From the cell containing the given text, extract its center point as [x, y] coordinate. 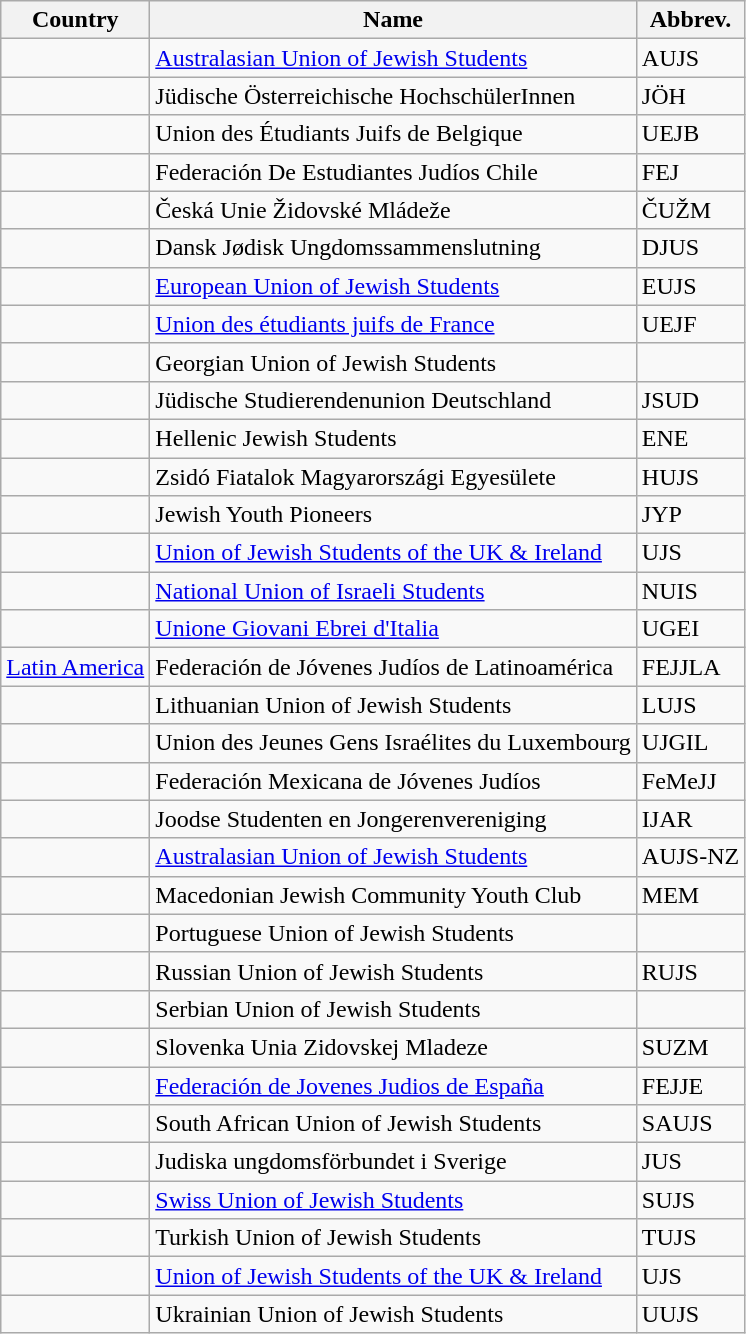
SUJS [690, 1200]
SAUJS [690, 1124]
AUJS [690, 58]
JYP [690, 515]
FEJJLA [690, 667]
Federación de Jóvenes Judíos de Latinoamérica [394, 667]
Joodse Studenten en Jongerenvereniging [394, 819]
Swiss Union of Jewish Students [394, 1200]
Serbian Union of Jewish Students [394, 1009]
RUJS [690, 971]
SUZM [690, 1047]
Jewish Youth Pioneers [394, 515]
Hellenic Jewish Students [394, 438]
Federación Mexicana de Jóvenes Judíos [394, 781]
HUJS [690, 477]
UGEI [690, 629]
FEJ [690, 172]
Dansk Jødisk Ungdomssammenslutning [394, 248]
DJUS [690, 248]
EUJS [690, 286]
Abbrev. [690, 20]
Jüdische Studierendenunion Deutschland [394, 400]
Portuguese Union of Jewish Students [394, 933]
ČUŽM [690, 210]
South African Union of Jewish Students [394, 1124]
Country [76, 20]
Slovenka Unia Zidovskej Mladeze [394, 1047]
Federación De Estudiantes Judíos Chile [394, 172]
JUS [690, 1162]
Zsidó Fiatalok Magyarországi Egyesülete [394, 477]
TUJS [690, 1238]
Turkish Union of Jewish Students [394, 1238]
Judiska ungdomsförbundet i Sverige [394, 1162]
Latin America [76, 667]
Ukrainian Union of Jewish Students [394, 1314]
National Union of Israeli Students [394, 591]
Lithuanian Union of Jewish Students [394, 705]
Česká Unie Židovské Mládeže [394, 210]
LUJS [690, 705]
European Union of Jewish Students [394, 286]
Union des étudiants juifs de France [394, 324]
FEJJE [690, 1085]
ENE [690, 438]
UEJF [690, 324]
Russian Union of Jewish Students [394, 971]
AUJS-NZ [690, 857]
UEJB [690, 134]
MEM [690, 895]
JÖH [690, 96]
FeMeJJ [690, 781]
Jüdische Österreichische HochschülerInnen [394, 96]
Name [394, 20]
JSUD [690, 400]
UJGIL [690, 743]
UUJS [690, 1314]
Georgian Union of Jewish Students [394, 362]
Macedonian Jewish Community Youth Club [394, 895]
Federación de Jovenes Judios de España [394, 1085]
Union des Étudiants Juifs de Belgique [394, 134]
IJAR [690, 819]
NUIS [690, 591]
Unione Giovani Ebrei d'Italia [394, 629]
Union des Jeunes Gens Israélites du Luxembourg [394, 743]
